Output the [X, Y] coordinate of the center of the cell containing the given text.  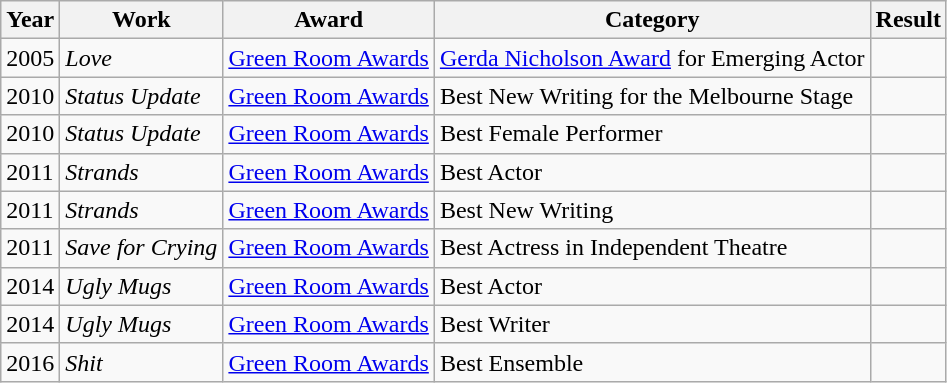
Best New Writing [652, 210]
Award [329, 20]
Love [142, 58]
Shit [142, 362]
Best Actress in Independent Theatre [652, 248]
2005 [30, 58]
Category [652, 20]
Best Writer [652, 324]
Result [908, 20]
Best Female Performer [652, 134]
Gerda Nicholson Award for Emerging Actor [652, 58]
Best New Writing for the Melbourne Stage [652, 96]
Best Ensemble [652, 362]
Year [30, 20]
2016 [30, 362]
Save for Crying [142, 248]
Work [142, 20]
